Extract the (X, Y) coordinate from the center of the cell holding the provided text.  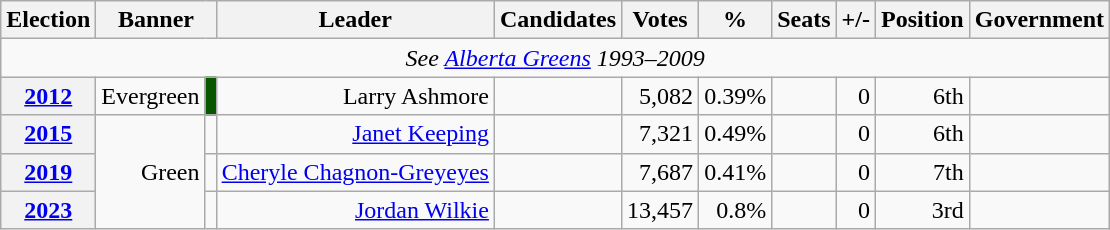
Jordan Wilkie (355, 210)
Position (922, 20)
Cheryle Chagnon-Greyeyes (355, 172)
% (736, 20)
2019 (48, 172)
Evergreen (150, 96)
5,082 (660, 96)
2015 (48, 134)
13,457 (660, 210)
2012 (48, 96)
Government (1039, 20)
0.39% (736, 96)
7,321 (660, 134)
Leader (355, 20)
7th (922, 172)
0.49% (736, 134)
Votes (660, 20)
Candidates (558, 20)
3rd (922, 210)
Seats (804, 20)
Banner (156, 20)
0.41% (736, 172)
Janet Keeping (355, 134)
Larry Ashmore (355, 96)
Election (48, 20)
+/- (856, 20)
2023 (48, 210)
See Alberta Greens 1993–2009 (556, 58)
Green (150, 172)
7,687 (660, 172)
0.8% (736, 210)
